Locate the cell with the specified text and output its (X, Y) center coordinate. 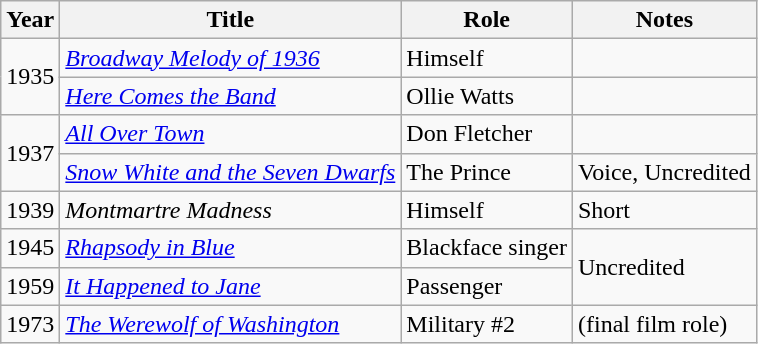
Role (487, 20)
Here Comes the Band (230, 96)
Title (230, 20)
Ollie Watts (487, 96)
Notes (664, 20)
1937 (30, 153)
Blackface singer (487, 248)
Montmartre Madness (230, 210)
1939 (30, 210)
Passenger (487, 286)
Rhapsody in Blue (230, 248)
(final film role) (664, 324)
Voice, Uncredited (664, 172)
1959 (30, 286)
1935 (30, 77)
The Werewolf of Washington (230, 324)
Year (30, 20)
Uncredited (664, 267)
It Happened to Jane (230, 286)
The Prince (487, 172)
Military #2 (487, 324)
Short (664, 210)
1973 (30, 324)
Don Fletcher (487, 134)
All Over Town (230, 134)
Broadway Melody of 1936 (230, 58)
Snow White and the Seven Dwarfs (230, 172)
1945 (30, 248)
